Find where the given text appears and provide that cell's center as [x, y] coordinate. 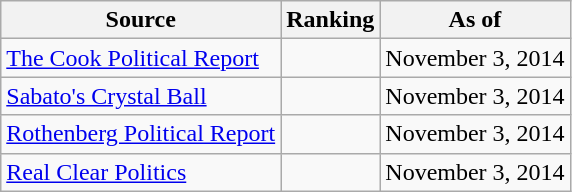
The Cook Political Report [141, 58]
As of [475, 20]
Ranking [330, 20]
Rothenberg Political Report [141, 134]
Real Clear Politics [141, 172]
Sabato's Crystal Ball [141, 96]
Source [141, 20]
